Scan for the cell matching the given text and deliver its [X, Y] coordinate at center. 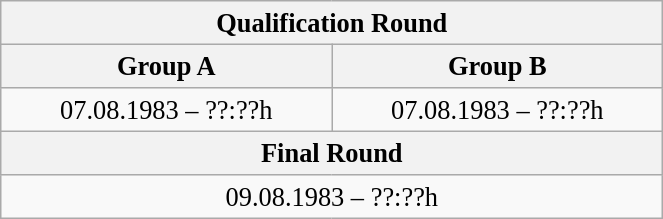
Group B [498, 66]
09.08.1983 – ??:??h [332, 197]
Group A [166, 66]
Final Round [332, 153]
Qualification Round [332, 22]
